Provide the (X, Y) coordinate of the cell's center where the given text is located.  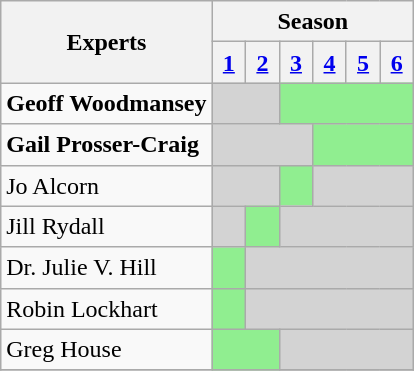
Robin Lockhart (106, 308)
Gail Prosser-Craig (106, 144)
Jill Rydall (106, 226)
6 (397, 62)
Geoff Woodmansey (106, 104)
5 (363, 62)
Jo Alcorn (106, 186)
4 (330, 62)
2 (263, 62)
Season (312, 22)
3 (296, 62)
Dr. Julie V. Hill (106, 268)
1 (229, 62)
Experts (106, 42)
Greg House (106, 350)
